Return [x, y] of the center of cell containing provided text 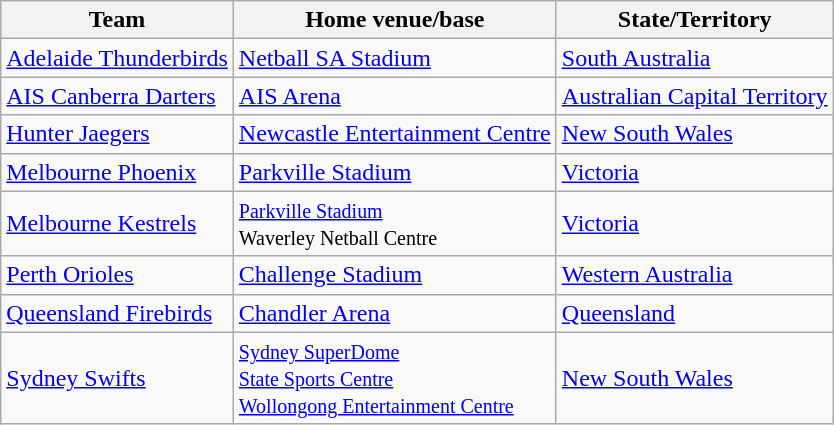
Adelaide Thunderbirds [118, 58]
South Australia [694, 58]
Parkville StadiumWaverley Netball Centre [394, 224]
State/Territory [694, 20]
Sydney SuperDomeState Sports CentreWollongong Entertainment Centre [394, 378]
Hunter Jaegers [118, 134]
Queensland [694, 313]
AIS Arena [394, 96]
Newcastle Entertainment Centre [394, 134]
Western Australia [694, 275]
Perth Orioles [118, 275]
Melbourne Phoenix [118, 172]
Chandler Arena [394, 313]
Home venue/base [394, 20]
Parkville Stadium [394, 172]
Netball SA Stadium [394, 58]
Queensland Firebirds [118, 313]
AIS Canberra Darters [118, 96]
Team [118, 20]
Sydney Swifts [118, 378]
Australian Capital Territory [694, 96]
Melbourne Kestrels [118, 224]
Challenge Stadium [394, 275]
